For the text-containing cell, return its midpoint in [x, y] coordinate format. 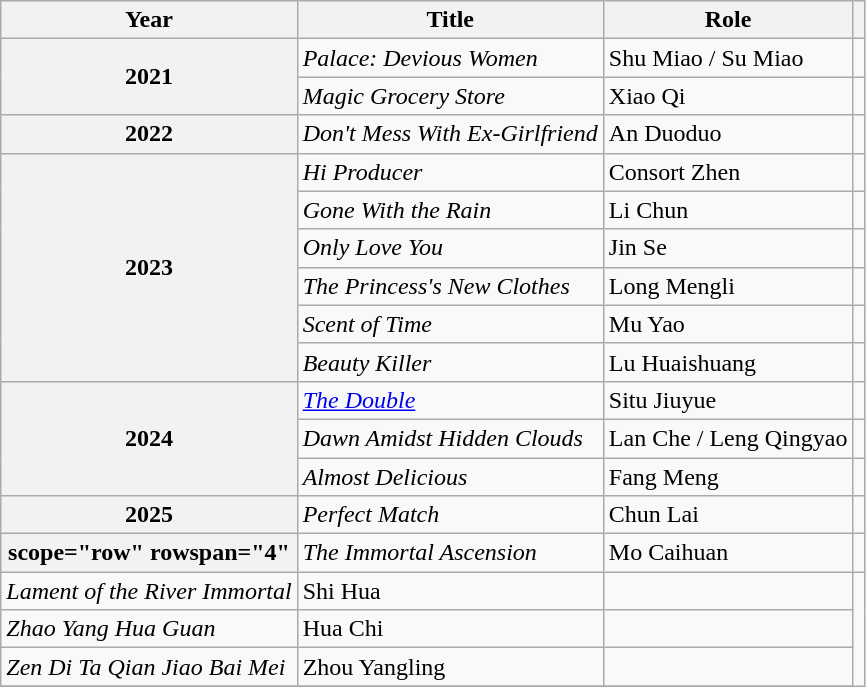
Gone With the Rain [450, 210]
Chun Lai [728, 515]
An Duoduo [728, 134]
Li Chun [728, 210]
2025 [149, 515]
Dawn Amidst Hidden Clouds [450, 438]
Shu Miao / Su Miao [728, 58]
Almost Delicious [450, 477]
Long Mengli [728, 286]
Title [450, 20]
Fang Meng [728, 477]
Palace: Devious Women [450, 58]
Situ Jiuyue [728, 400]
Lament of the River Immortal [149, 591]
Mu Yao [728, 324]
The Double [450, 400]
Hi Producer [450, 172]
Magic Grocery Store [450, 96]
Role [728, 20]
The Princess's New Clothes [450, 286]
Zen Di Ta Qian Jiao Bai Mei [149, 667]
Perfect Match [450, 515]
Hua Chi [450, 629]
Beauty Killer [450, 362]
The Immortal Ascension [450, 553]
2022 [149, 134]
2024 [149, 438]
Consort Zhen [728, 172]
Zhou Yangling [450, 667]
Xiao Qi [728, 96]
scope="row" rowspan="4" [149, 553]
2021 [149, 77]
Don't Mess With Ex-Girlfriend [450, 134]
Shi Hua [450, 591]
Mo Caihuan [728, 553]
Jin Se [728, 248]
Zhao Yang Hua Guan [149, 629]
2023 [149, 267]
Lu Huaishuang [728, 362]
Scent of Time [450, 324]
Year [149, 20]
Only Love You [450, 248]
Lan Che / Leng Qingyao [728, 438]
